Determine the (x, y) coordinate at the center of the cell enclosing the given text.  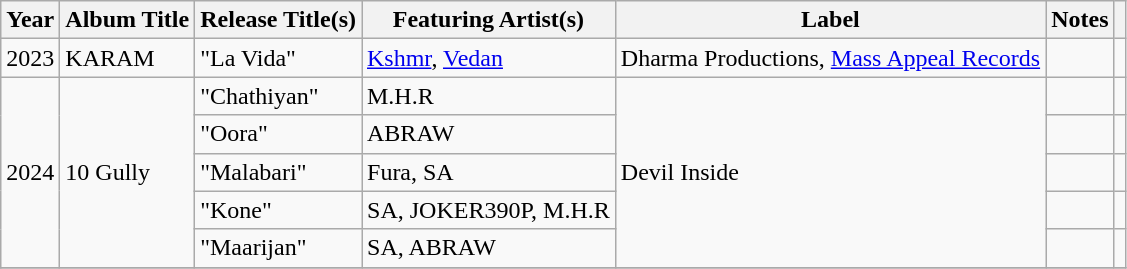
Dharma Productions, Mass Appeal Records (830, 58)
"La Vida" (278, 58)
Featuring Artist(s) (489, 20)
10 Gully (128, 172)
Label (830, 20)
SA, ABRAW (489, 248)
ABRAW (489, 134)
KARAM (128, 58)
"Malabari" (278, 172)
SA, JOKER390P, M.H.R (489, 210)
Album Title (128, 20)
Devil Inside (830, 172)
Year (30, 20)
Notes (1080, 20)
"Chathiyan" (278, 96)
Fura, SA (489, 172)
Release Title(s) (278, 20)
2024 (30, 172)
"Maarijan" (278, 248)
M.H.R (489, 96)
Kshmr, Vedan (489, 58)
"Oora" (278, 134)
2023 (30, 58)
"Kone" (278, 210)
